Capture the cell that displays the provided text and extract its (X, Y) central coordinate. 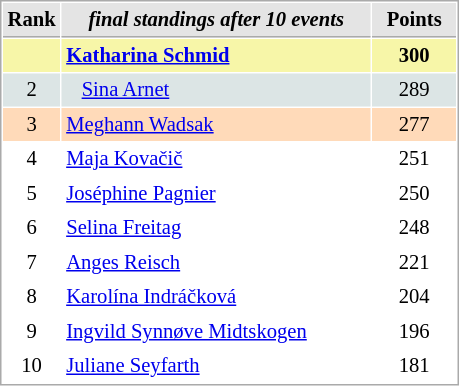
Joséphine Pagnier (216, 194)
Anges Reisch (216, 262)
Sina Arnet (216, 90)
Maja Kovačič (216, 158)
5 (32, 194)
7 (32, 262)
Points (414, 20)
Ingvild Synnøve Midtskogen (216, 332)
181 (414, 366)
3 (32, 124)
Selina Freitag (216, 228)
Rank (32, 20)
4 (32, 158)
Meghann Wadsak (216, 124)
9 (32, 332)
Juliane Seyfarth (216, 366)
204 (414, 296)
250 (414, 194)
251 (414, 158)
2 (32, 90)
289 (414, 90)
10 (32, 366)
8 (32, 296)
Katharina Schmid (216, 56)
277 (414, 124)
196 (414, 332)
300 (414, 56)
248 (414, 228)
6 (32, 228)
final standings after 10 events (216, 20)
Karolína Indráčková (216, 296)
221 (414, 262)
